For the text-containing cell, return its midpoint in (x, y) coordinate format. 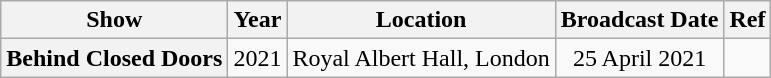
Broadcast Date (640, 20)
25 April 2021 (640, 58)
Show (114, 20)
Year (258, 20)
Behind Closed Doors (114, 58)
Ref (748, 20)
Royal Albert Hall, London (421, 58)
2021 (258, 58)
Location (421, 20)
